Scan for the cell matching the given text and deliver its (x, y) coordinate at center. 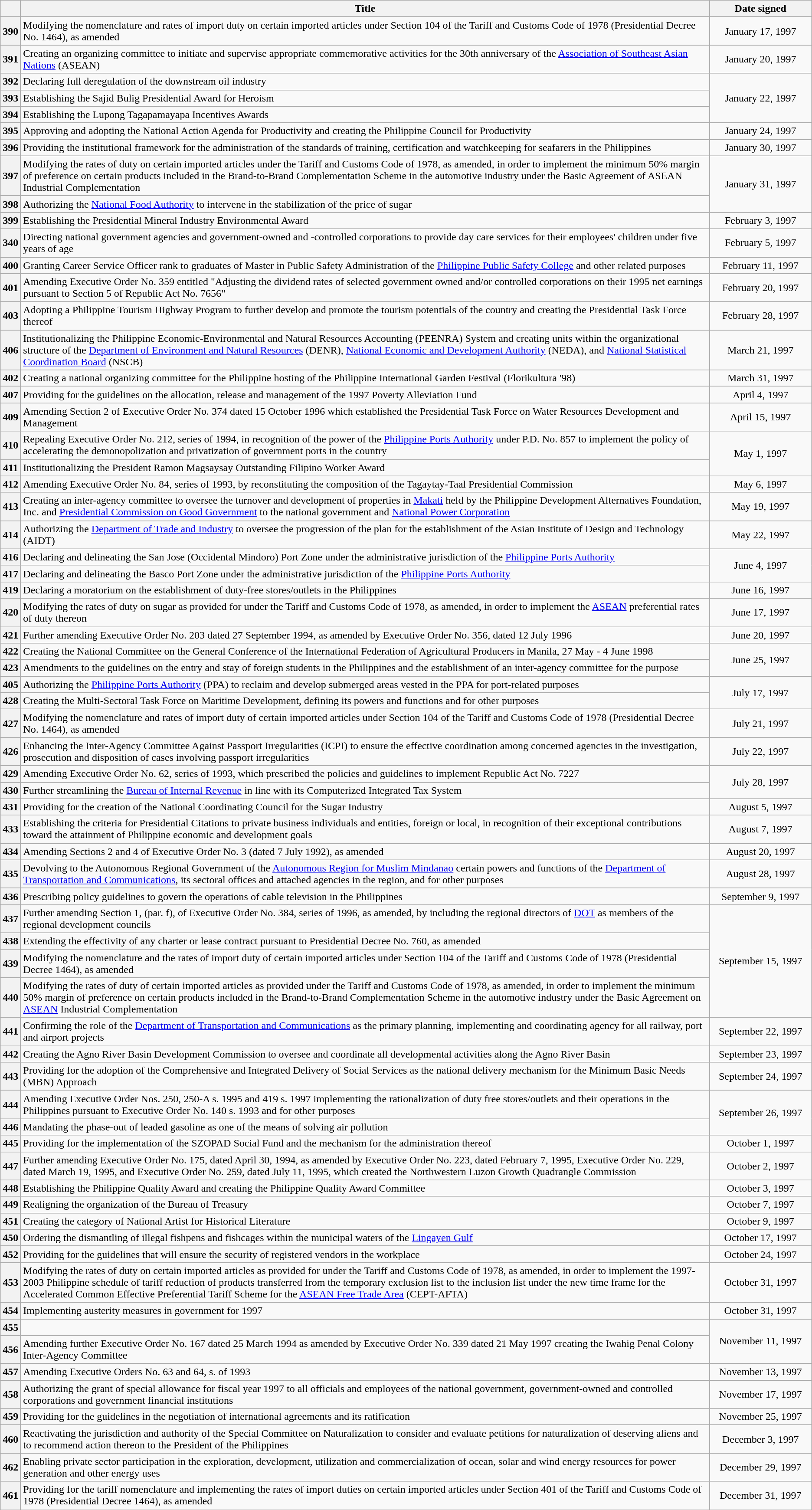
January 30, 1997 (760, 147)
429 (10, 774)
453 (10, 1282)
Date signed (760, 9)
Providing for the guidelines that will ensure the security of registered vendors in the workplace (365, 1254)
417 (10, 573)
437 (10, 919)
Amending Sections 2 and 4 of Executive Order No. 3 (dated 7 July 1992), as amended (365, 852)
October 1, 1997 (760, 1143)
444 (10, 1104)
447 (10, 1166)
395 (10, 131)
Prescribing policy guidelines to govern the operations of cable television in the Philippines (365, 896)
Declaring and delineating the Basco Port Zone under the administrative jurisdiction of the Philippine Ports Authority (365, 573)
421 (10, 635)
January 20, 1997 (760, 59)
391 (10, 59)
September 9, 1997 (760, 896)
Creating the category of National Artist for Historical Literature (365, 1221)
427 (10, 724)
November 11, 1997 (760, 1341)
December 29, 1997 (760, 1467)
Providing for the guidelines on the allocation, release and management of the 1997 Poverty Alleviation Fund (365, 395)
420 (10, 613)
May 6, 1997 (760, 484)
Establishing the Sajid Bulig Presidential Award for Heroism (365, 98)
405 (10, 685)
400 (10, 265)
Ordering the dismantling of illegal fishpens and fishcages within the municipal waters of the Lingayen Gulf (365, 1238)
May 22, 1997 (760, 534)
403 (10, 316)
Creating the Multi-Sectoral Task Force on Maritime Development, defining its powers and functions and for other purposes (365, 701)
392 (10, 82)
458 (10, 1394)
September 15, 1997 (760, 961)
433 (10, 829)
462 (10, 1467)
Further amending Executive Order No. 203 dated 27 September 1994, as amended by Executive Order No. 356, dated 12 July 1996 (365, 635)
October 3, 1997 (760, 1188)
November 17, 1997 (760, 1394)
Declaring a moratorium on the establishment of duty-free stores/outlets in the Philippines (365, 590)
411 (10, 468)
June 20, 1997 (760, 635)
October 2, 1997 (760, 1166)
January 17, 1997 (760, 31)
426 (10, 751)
456 (10, 1350)
Authorizing the Philippine Ports Authority (PPA) to reclaim and develop submerged areas vested in the PPA for port-related purposes (365, 685)
439 (10, 963)
January 31, 1997 (760, 184)
August 5, 1997 (760, 807)
Establishing the Lupong Tagapamayapa Incentives Awards (365, 115)
Title (365, 9)
September 24, 1997 (760, 1077)
Creating the National Committee on the General Conference of the International Federation of Agricultural Producers in Manila, 27 May - 4 June 1998 (365, 652)
March 31, 1997 (760, 378)
July 17, 1997 (760, 693)
March 21, 1997 (760, 350)
402 (10, 378)
430 (10, 790)
December 3, 1997 (760, 1439)
451 (10, 1221)
June 17, 1997 (760, 613)
457 (10, 1372)
February 3, 1997 (760, 220)
414 (10, 534)
Approving and adopting the National Action Agenda for Productivity and creating the Philippine Council for Productivity (365, 131)
Creating the Agno River Basin Development Commission to oversee and coordinate all developmental activities along the Agno River Basin (365, 1054)
June 4, 1997 (760, 565)
461 (10, 1496)
Authorizing the National Food Authority to intervene in the stabilization of the price of sugar (365, 204)
January 22, 1997 (760, 98)
440 (10, 998)
Amending Executive Order No. 84, series of 1993, by reconstituting the composition of the Tagaytay-Taal Presidential Commission (365, 484)
Further streamlining the Bureau of Internal Revenue in line with its Computerized Integrated Tax System (365, 790)
Establishing the Presidential Mineral Industry Environmental Award (365, 220)
April 4, 1997 (760, 395)
446 (10, 1127)
401 (10, 288)
393 (10, 98)
Establishing the Philippine Quality Award and creating the Philippine Quality Award Committee (365, 1188)
June 16, 1997 (760, 590)
April 15, 1997 (760, 417)
October 24, 1997 (760, 1254)
443 (10, 1077)
Institutionalizing the President Ramon Magsaysay Outstanding Filipino Worker Award (365, 468)
Implementing austerity measures in government for 1997 (365, 1310)
October 9, 1997 (760, 1221)
434 (10, 852)
May 19, 1997 (760, 507)
Amending Executive Orders No. 63 and 64, s. of 1993 (365, 1372)
450 (10, 1238)
Providing for the guidelines in the negotiation of international agreements and its ratification (365, 1417)
409 (10, 417)
413 (10, 507)
August 7, 1997 (760, 829)
410 (10, 445)
455 (10, 1327)
September 22, 1997 (760, 1032)
Providing for the implementation of the SZOPAD Social Fund and the mechanism for the administration thereof (365, 1143)
November 13, 1997 (760, 1372)
340 (10, 243)
October 7, 1997 (760, 1205)
June 25, 1997 (760, 660)
460 (10, 1439)
445 (10, 1143)
July 21, 1997 (760, 724)
October 17, 1997 (760, 1238)
419 (10, 590)
Extending the effectivity of any charter or lease contract pursuant to Presidential Decree No. 760, as amended (365, 941)
442 (10, 1054)
January 24, 1997 (760, 131)
436 (10, 896)
Mandating the phase-out of leaded gasoline as one of the means of solving air pollution (365, 1127)
February 11, 1997 (760, 265)
Declaring and delineating the San Jose (Occidental Mindoro) Port Zone under the administrative jurisdiction of the Philippine Ports Authority (365, 557)
398 (10, 204)
Realigning the organization of the Bureau of Treasury (365, 1205)
December 31, 1997 (760, 1496)
Declaring full deregulation of the downstream oil industry (365, 82)
438 (10, 941)
394 (10, 115)
407 (10, 395)
Amending Executive Order No. 62, series of 1993, which prescribed the policies and guidelines to implement Republic Act No. 7227 (365, 774)
February 28, 1997 (760, 316)
406 (10, 350)
449 (10, 1205)
396 (10, 147)
Creating a national organizing committee for the Philippine hosting of the Philippine International Garden Festival (Florikultura '98) (365, 378)
452 (10, 1254)
422 (10, 652)
428 (10, 701)
459 (10, 1417)
August 20, 1997 (760, 852)
July 22, 1997 (760, 751)
441 (10, 1032)
399 (10, 220)
Providing for the creation of the National Coordinating Council for the Sugar Industry (365, 807)
416 (10, 557)
390 (10, 31)
431 (10, 807)
November 25, 1997 (760, 1417)
July 28, 1997 (760, 782)
February 5, 1997 (760, 243)
423 (10, 668)
412 (10, 484)
435 (10, 874)
454 (10, 1310)
448 (10, 1188)
February 20, 1997 (760, 288)
September 23, 1997 (760, 1054)
May 1, 1997 (760, 454)
397 (10, 176)
August 28, 1997 (760, 874)
September 26, 1997 (760, 1113)
